From the cell containing the given text, extract its center point as [x, y] coordinate. 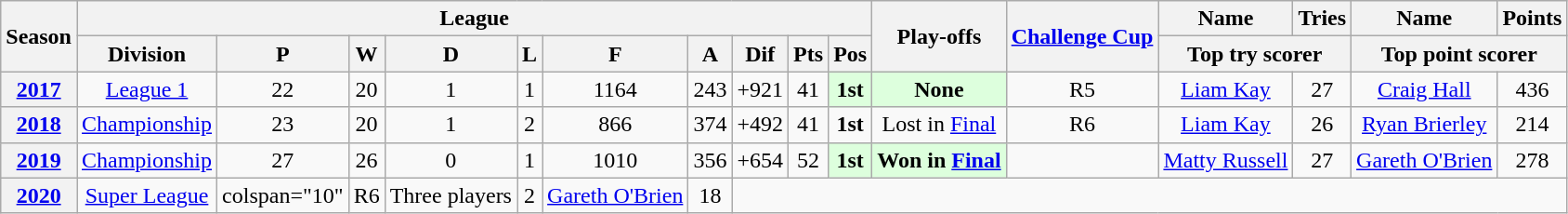
Top try scorer [1255, 54]
2017 [39, 89]
214 [1533, 125]
Tries [1323, 19]
Super League [147, 195]
278 [1533, 160]
R5 [1082, 89]
23 [283, 125]
Won in Final [939, 160]
Top point scorer [1459, 54]
243 [710, 89]
52 [808, 160]
Pts [808, 54]
Points [1533, 19]
+921 [760, 89]
Season [39, 36]
League [474, 19]
374 [710, 125]
F [615, 54]
2018 [39, 125]
None [939, 89]
+654 [760, 160]
Play-offs [939, 36]
Challenge Cup [1082, 36]
P [283, 54]
2019 [39, 160]
Pos [851, 54]
356 [710, 160]
2020 [39, 195]
0 [451, 160]
colspan="10" [283, 195]
+492 [760, 125]
436 [1533, 89]
Three players [451, 195]
1164 [615, 89]
W [366, 54]
Ryan Brierley [1425, 125]
L [529, 54]
League 1 [147, 89]
22 [283, 89]
Craig Hall [1425, 89]
D [451, 54]
Dif [760, 54]
Division [147, 54]
A [710, 54]
866 [615, 125]
18 [710, 195]
Lost in Final [939, 125]
Matty Russell [1226, 160]
1010 [615, 160]
